Detect which cell encompasses the target text, then output its [X, Y] center coordinate. 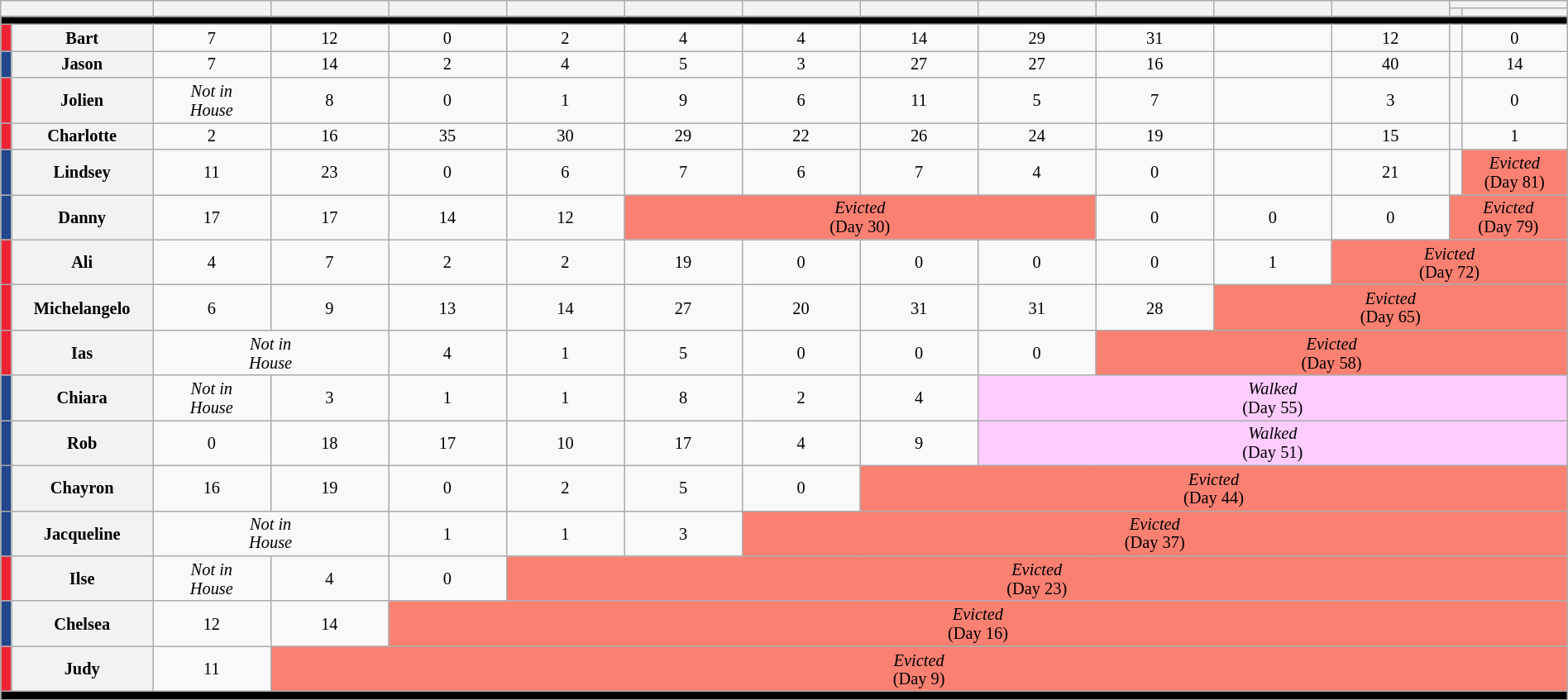
Chayron [83, 488]
Ilse [83, 579]
26 [920, 136]
Evicted(Day 23) [1037, 579]
24 [1037, 136]
21 [1391, 172]
Evicted(Day 72) [1449, 263]
Rob [83, 443]
Judy [83, 669]
Evicted(Day 79) [1508, 217]
10 [566, 443]
20 [801, 307]
Jolien [83, 101]
Evicted(Day 9) [919, 669]
Charlotte [83, 136]
Michelangelo [83, 307]
13 [448, 307]
Evicted(Day 58) [1331, 352]
Evicted(Day 37) [1154, 534]
Ali [83, 263]
Evicted(Day 30) [860, 217]
Evicted(Day 44) [1214, 488]
Evicted(Day 16) [978, 623]
Bart [83, 37]
22 [801, 136]
23 [329, 172]
28 [1154, 307]
Walked(Day 55) [1272, 398]
Evicted(Day 81) [1514, 172]
Danny [83, 217]
40 [1391, 64]
30 [566, 136]
Chiara [83, 398]
Ias [83, 352]
Jason [83, 64]
Chelsea [83, 623]
Walked(Day 51) [1272, 443]
Jacqueline [83, 534]
15 [1391, 136]
Evicted(Day 65) [1390, 307]
35 [448, 136]
18 [329, 443]
Lindsey [83, 172]
